Capture the cell that displays the provided text and extract its [X, Y] central coordinate. 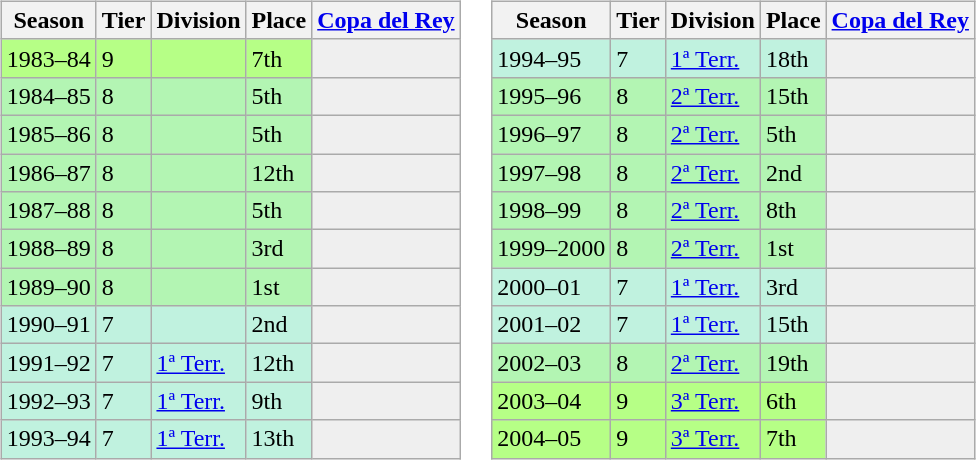
1986–87 [48, 173]
2002–03 [552, 363]
19th [793, 363]
1988–89 [48, 249]
8th [793, 211]
1990–91 [48, 325]
9th [279, 401]
1996–97 [552, 134]
1991–92 [48, 363]
1993–94 [48, 439]
2001–02 [552, 325]
13th [279, 439]
2003–04 [552, 401]
1999–2000 [552, 249]
2000–01 [552, 287]
1992–93 [48, 401]
1989–90 [48, 287]
6th [793, 401]
1983–84 [48, 58]
1997–98 [552, 173]
1995–96 [552, 96]
2004–05 [552, 439]
1994–95 [552, 58]
1987–88 [48, 211]
1984–85 [48, 96]
1998–99 [552, 211]
1985–86 [48, 134]
18th [793, 58]
